Return the [X, Y] coordinate for the center point of the cell that contains the specified text.  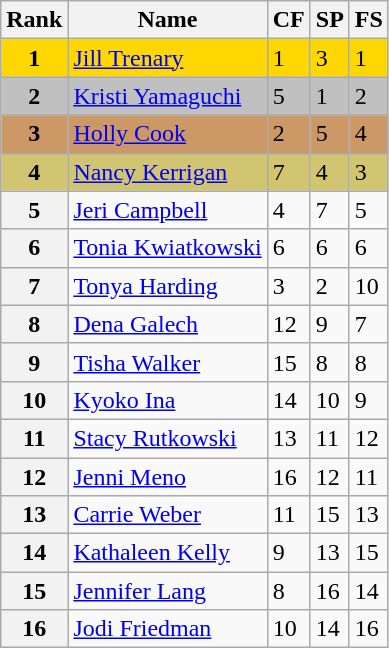
SP [330, 20]
Kathaleen Kelly [168, 553]
Name [168, 20]
Kristi Yamaguchi [168, 96]
Dena Galech [168, 324]
Tonya Harding [168, 286]
Jeri Campbell [168, 210]
Tonia Kwiatkowski [168, 248]
Jenni Meno [168, 477]
CF [288, 20]
FS [368, 20]
Holly Cook [168, 134]
Jodi Friedman [168, 629]
Jill Trenary [168, 58]
Nancy Kerrigan [168, 172]
Kyoko Ina [168, 400]
Carrie Weber [168, 515]
Tisha Walker [168, 362]
Rank [34, 20]
Stacy Rutkowski [168, 438]
Jennifer Lang [168, 591]
